Extract the [X, Y] coordinate from the center of the cell holding the provided text.  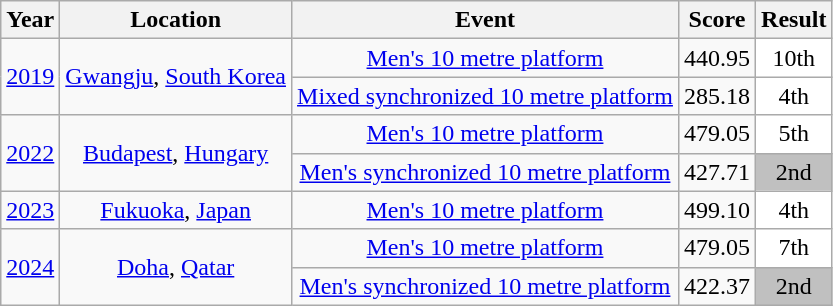
Year [30, 20]
Score [716, 20]
Location [176, 20]
285.18 [716, 96]
Doha, Qatar [176, 267]
427.71 [716, 172]
2022 [30, 153]
2023 [30, 210]
10th [794, 58]
Gwangju, South Korea [176, 77]
Mixed synchronized 10 metre platform [486, 96]
2019 [30, 77]
422.37 [716, 286]
7th [794, 248]
Budapest, Hungary [176, 153]
2024 [30, 267]
499.10 [716, 210]
Event [486, 20]
Fukuoka, Japan [176, 210]
5th [794, 134]
440.95 [716, 58]
Result [794, 20]
